Provide the (x, y) coordinate of the cell's center where the given text is located.  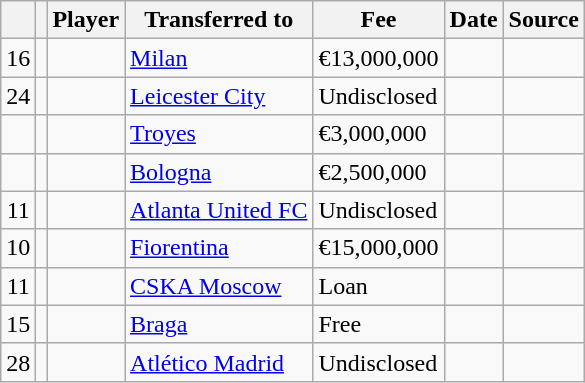
15 (18, 324)
Fee (378, 20)
Atlético Madrid (219, 362)
16 (18, 58)
Player (86, 20)
Loan (378, 286)
24 (18, 96)
€15,000,000 (378, 248)
€2,500,000 (378, 172)
Leicester City (219, 96)
Transferred to (219, 20)
Milan (219, 58)
Bologna (219, 172)
Date (474, 20)
Source (544, 20)
28 (18, 362)
Free (378, 324)
10 (18, 248)
Troyes (219, 134)
€13,000,000 (378, 58)
Fiorentina (219, 248)
Atlanta United FC (219, 210)
Braga (219, 324)
€3,000,000 (378, 134)
CSKA Moscow (219, 286)
